Determine the (X, Y) coordinate at the center of the cell enclosing the given text.  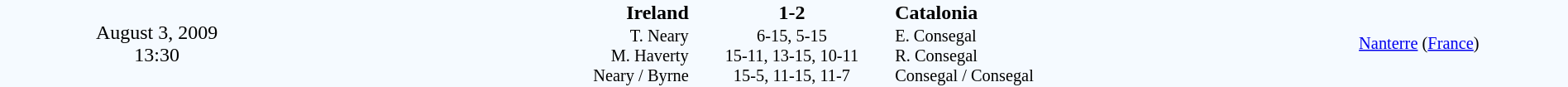
Nanterre (France) (1419, 43)
E. ConsegalR. ConsegalConsegal / Consegal (1082, 56)
T. NearyM. HavertyNeary / Byrne (501, 56)
6-15, 5-1515-11, 13-15, 10-1115-5, 11-15, 11-7 (791, 56)
1-2 (791, 12)
Catalonia (1082, 12)
August 3, 200913:30 (157, 43)
Ireland (501, 12)
